Determine the (x, y) coordinate at the center of the cell enclosing the given text.  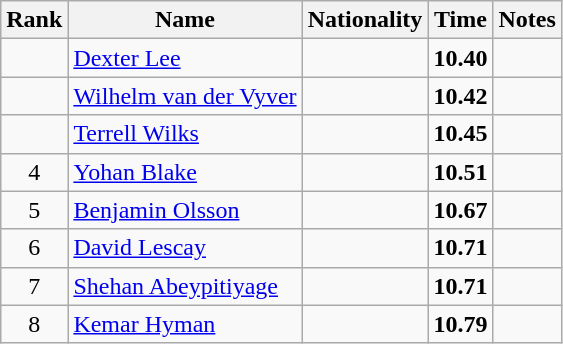
Yohan Blake (185, 172)
Wilhelm van der Vyver (185, 96)
4 (34, 172)
7 (34, 286)
Dexter Lee (185, 58)
Nationality (365, 20)
Rank (34, 20)
Name (185, 20)
Kemar Hyman (185, 324)
David Lescay (185, 248)
8 (34, 324)
10.51 (460, 172)
Notes (527, 20)
10.67 (460, 210)
Benjamin Olsson (185, 210)
5 (34, 210)
Time (460, 20)
6 (34, 248)
Terrell Wilks (185, 134)
10.40 (460, 58)
Shehan Abeypitiyage (185, 286)
10.79 (460, 324)
10.42 (460, 96)
10.45 (460, 134)
